Identify which cell holds the provided text, then report its [X, Y] central coordinate. 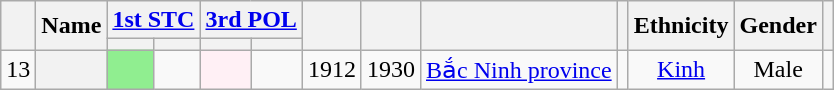
1930 [390, 70]
Kinh [681, 70]
Name [72, 26]
Bắc Ninh province [518, 70]
Gender [778, 26]
1912 [332, 70]
13 [18, 70]
Male [778, 70]
Ethnicity [681, 26]
1st STC [154, 20]
3rd POL [251, 20]
